Search for the cell housing the specified text and yield its [X, Y] center coordinate. 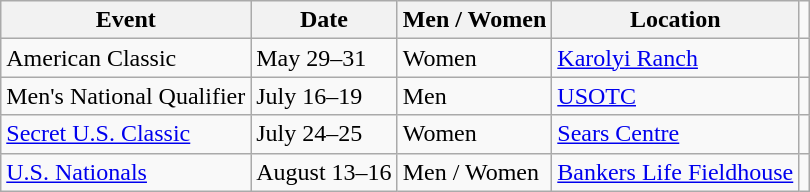
May 29–31 [324, 58]
Sears Centre [676, 134]
Location [676, 20]
July 24–25 [324, 134]
Men's National Qualifier [126, 96]
Date [324, 20]
USOTC [676, 96]
July 16–19 [324, 96]
American Classic [126, 58]
Karolyi Ranch [676, 58]
Secret U.S. Classic [126, 134]
August 13–16 [324, 172]
Event [126, 20]
Men [474, 96]
Bankers Life Fieldhouse [676, 172]
U.S. Nationals [126, 172]
